Capture the cell that displays the provided text and extract its [X, Y] central coordinate. 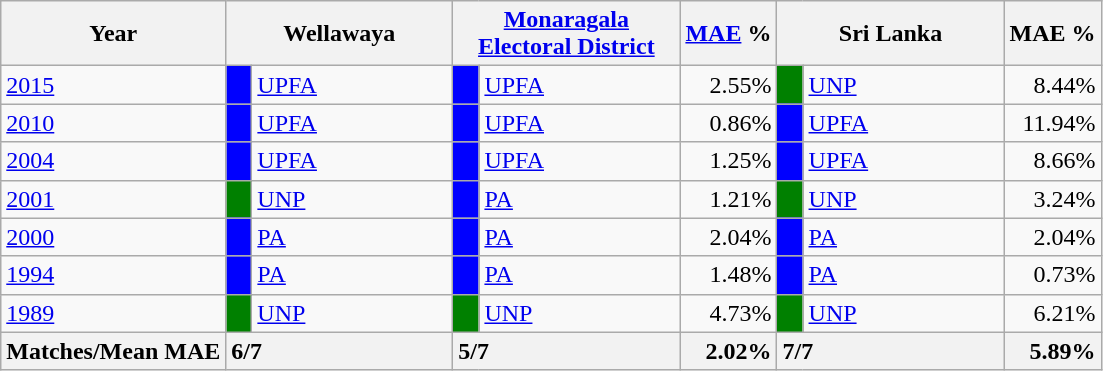
2.55% [728, 85]
2000 [114, 237]
6.21% [1052, 313]
2001 [114, 199]
Sri Lanka [890, 34]
Wellawaya [340, 34]
2010 [114, 123]
4.73% [728, 313]
5.89% [1052, 351]
3.24% [1052, 199]
1.48% [728, 275]
1.21% [728, 199]
8.66% [1052, 161]
11.94% [1052, 123]
2015 [114, 85]
0.73% [1052, 275]
2.02% [728, 351]
2004 [114, 161]
5/7 [566, 351]
1994 [114, 275]
0.86% [728, 123]
6/7 [340, 351]
1989 [114, 313]
7/7 [890, 351]
Monaragala Electoral District [566, 34]
1.25% [728, 161]
Year [114, 34]
Matches/Mean MAE [114, 351]
8.44% [1052, 85]
